Determine the [x, y] coordinate at the center of the cell enclosing the given text.  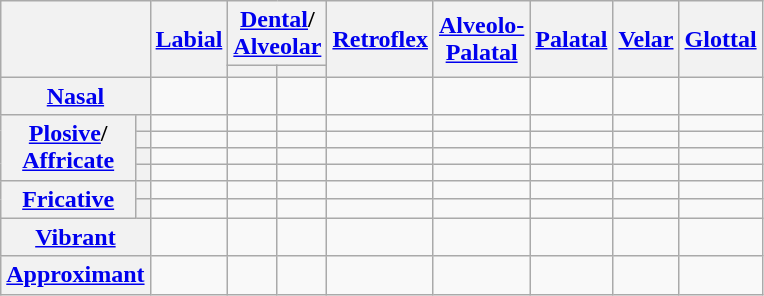
Retroflex [380, 39]
Plosive/Affricate [68, 148]
Dental/Alveolar [278, 34]
Alveolo-Palatal [481, 39]
Nasal [76, 96]
Approximant [76, 275]
Glottal [720, 39]
Velar [646, 39]
Palatal [572, 39]
Vibrant [76, 237]
Labial [189, 39]
Fricative [68, 199]
